From the cell containing the given text, extract its center point as [x, y] coordinate. 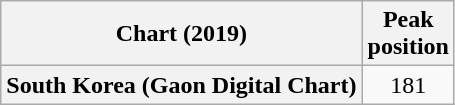
Peakposition [408, 34]
South Korea (Gaon Digital Chart) [182, 85]
181 [408, 85]
Chart (2019) [182, 34]
